Detect which cell encompasses the target text, then output its (x, y) center coordinate. 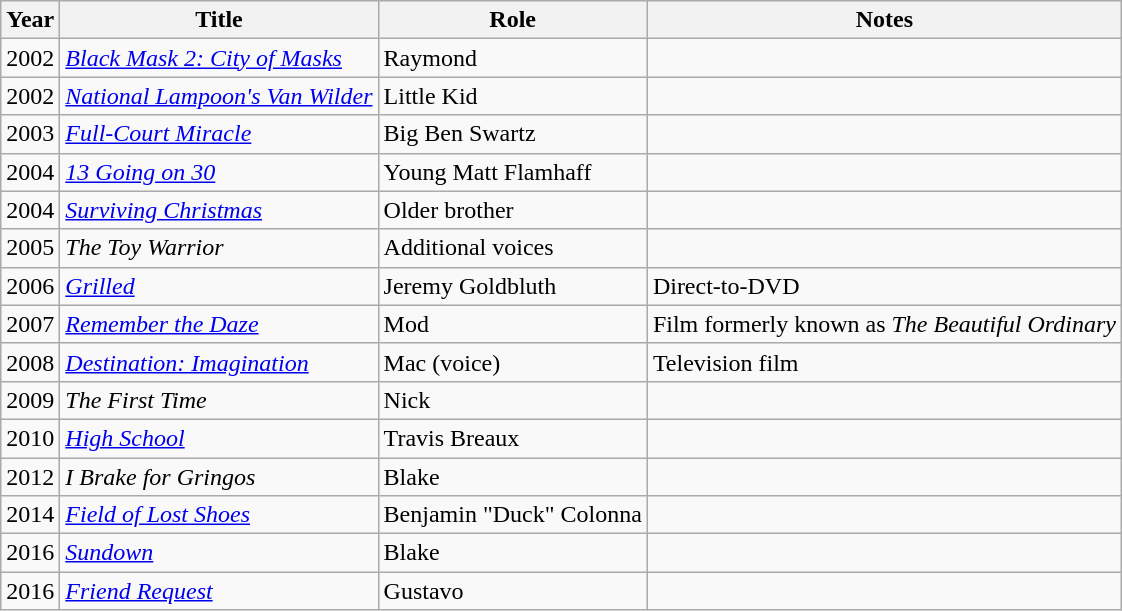
Role (512, 20)
2009 (30, 400)
Black Mask 2: City of Masks (219, 58)
Jeremy Goldbluth (512, 286)
Surviving Christmas (219, 210)
Mac (voice) (512, 362)
Destination: Imagination (219, 362)
Remember the Daze (219, 324)
Film formerly known as The Beautiful Ordinary (884, 324)
Little Kid (512, 96)
I Brake for Gringos (219, 477)
Field of Lost Shoes (219, 515)
2006 (30, 286)
Notes (884, 20)
Year (30, 20)
Title (219, 20)
Mod (512, 324)
2003 (30, 134)
2005 (30, 248)
Friend Request (219, 591)
Full-Court Miracle (219, 134)
Raymond (512, 58)
2014 (30, 515)
2012 (30, 477)
Television film (884, 362)
Sundown (219, 553)
Grilled (219, 286)
Additional voices (512, 248)
Direct-to-DVD (884, 286)
National Lampoon's Van Wilder (219, 96)
The First Time (219, 400)
Nick (512, 400)
2007 (30, 324)
Gustavo (512, 591)
Benjamin "Duck" Colonna (512, 515)
Big Ben Swartz (512, 134)
High School (219, 438)
2010 (30, 438)
2008 (30, 362)
The Toy Warrior (219, 248)
Older brother (512, 210)
Young Matt Flamhaff (512, 172)
Travis Breaux (512, 438)
13 Going on 30 (219, 172)
